Return [x, y] of the center of cell containing provided text 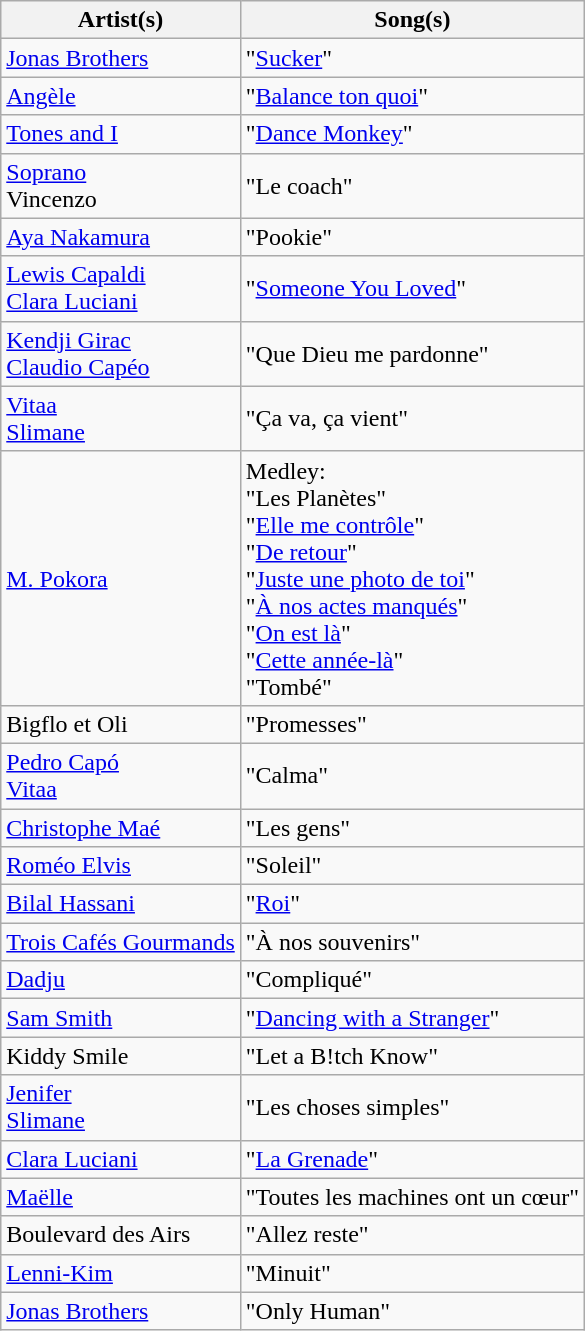
Lenni-Kim [121, 1273]
"Allez reste" [412, 1235]
"Balance ton quoi" [412, 96]
Kiddy Smile [121, 1056]
Aya Nakamura [121, 237]
"Sucker" [412, 58]
Clara Luciani [121, 1159]
"Promesses" [412, 724]
"Les choses simples" [412, 1108]
"Pookie" [412, 237]
Dadju [121, 980]
"Only Human" [412, 1311]
"À nos souvenirs" [412, 942]
Medley:"Les Planètes""Elle me contrôle""De retour""Juste une photo de toi""À nos actes manqués""On est là""Cette année-là""Tombé" [412, 578]
Sam Smith [121, 1018]
Bilal Hassani [121, 904]
"Toutes les machines ont un cœur" [412, 1197]
"Dance Monkey" [412, 134]
Trois Cafés Gourmands [121, 942]
"Calma" [412, 776]
Maëlle [121, 1197]
"Roi" [412, 904]
"Le coach" [412, 186]
Boulevard des Airs [121, 1235]
"Ça va, ça vient" [412, 418]
"Que Dieu me pardonne" [412, 354]
"Minuit" [412, 1273]
Tones and I [121, 134]
Pedro CapóVitaa [121, 776]
Artist(s) [121, 20]
"Les gens" [412, 827]
M. Pokora [121, 578]
SopranoVincenzo [121, 186]
Roméo Elvis [121, 866]
Song(s) [412, 20]
"Someone You Loved" [412, 288]
"Let a B!tch Know" [412, 1056]
JeniferSlimane [121, 1108]
VitaaSlimane [121, 418]
Bigflo et Oli [121, 724]
"Soleil" [412, 866]
Kendji GiracClaudio Capéo [121, 354]
Christophe Maé [121, 827]
"La Grenade" [412, 1159]
Angèle [121, 96]
"Compliqué" [412, 980]
Lewis CapaldiClara Luciani [121, 288]
"Dancing with a Stranger" [412, 1018]
